Identify which cell holds the provided text, then report its (x, y) central coordinate. 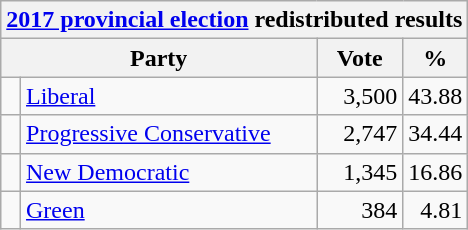
Party (159, 58)
2,747 (360, 134)
2017 provincial election redistributed results (234, 20)
Liberal (169, 96)
Green (169, 210)
4.81 (436, 210)
384 (360, 210)
3,500 (360, 96)
% (436, 58)
43.88 (436, 96)
New Democratic (169, 172)
34.44 (436, 134)
16.86 (436, 172)
1,345 (360, 172)
Vote (360, 58)
Progressive Conservative (169, 134)
